Determine the [x, y] coordinate at the center of the cell enclosing the given text.  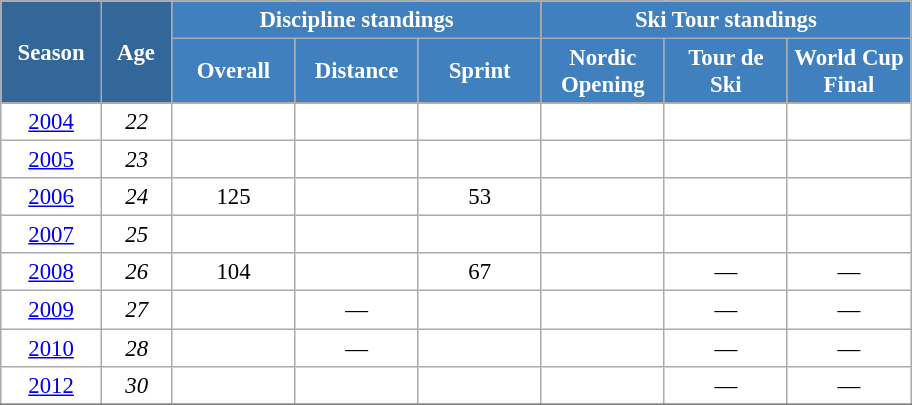
2006 [52, 197]
2005 [52, 160]
125 [234, 197]
26 [136, 273]
28 [136, 348]
Discipline standings [356, 20]
23 [136, 160]
2009 [52, 310]
22 [136, 122]
Season [52, 52]
2012 [52, 385]
53 [480, 197]
25 [136, 235]
2008 [52, 273]
Distance [356, 72]
Tour deSki [726, 72]
30 [136, 385]
104 [234, 273]
2007 [52, 235]
2010 [52, 348]
World CupFinal [848, 72]
24 [136, 197]
2004 [52, 122]
27 [136, 310]
Ski Tour standings [726, 20]
Overall [234, 72]
Sprint [480, 72]
Age [136, 52]
67 [480, 273]
NordicOpening [602, 72]
